Locate the cell with the specified text and output its [x, y] center coordinate. 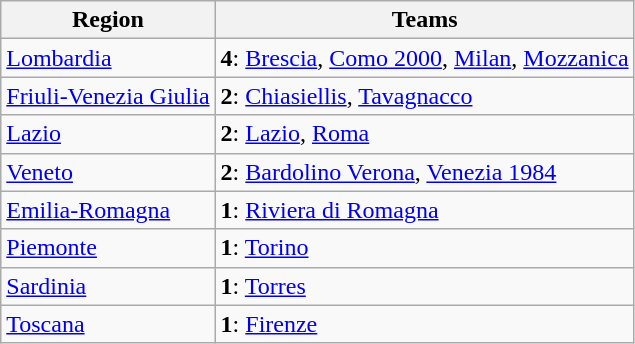
Region [108, 20]
Teams [424, 20]
Sardinia [108, 286]
1: Firenze [424, 324]
2: Chiasiellis, Tavagnacco [424, 96]
1: Torres [424, 286]
Piemonte [108, 248]
2: Bardolino Verona, Venezia 1984 [424, 172]
Veneto [108, 172]
Lazio [108, 134]
Friuli-Venezia Giulia [108, 96]
2: Lazio, Roma [424, 134]
Toscana [108, 324]
1: Riviera di Romagna [424, 210]
Emilia-Romagna [108, 210]
1: Torino [424, 248]
4: Brescia, Como 2000, Milan, Mozzanica [424, 58]
Lombardia [108, 58]
